Scan for the cell matching the given text and deliver its [x, y] coordinate at center. 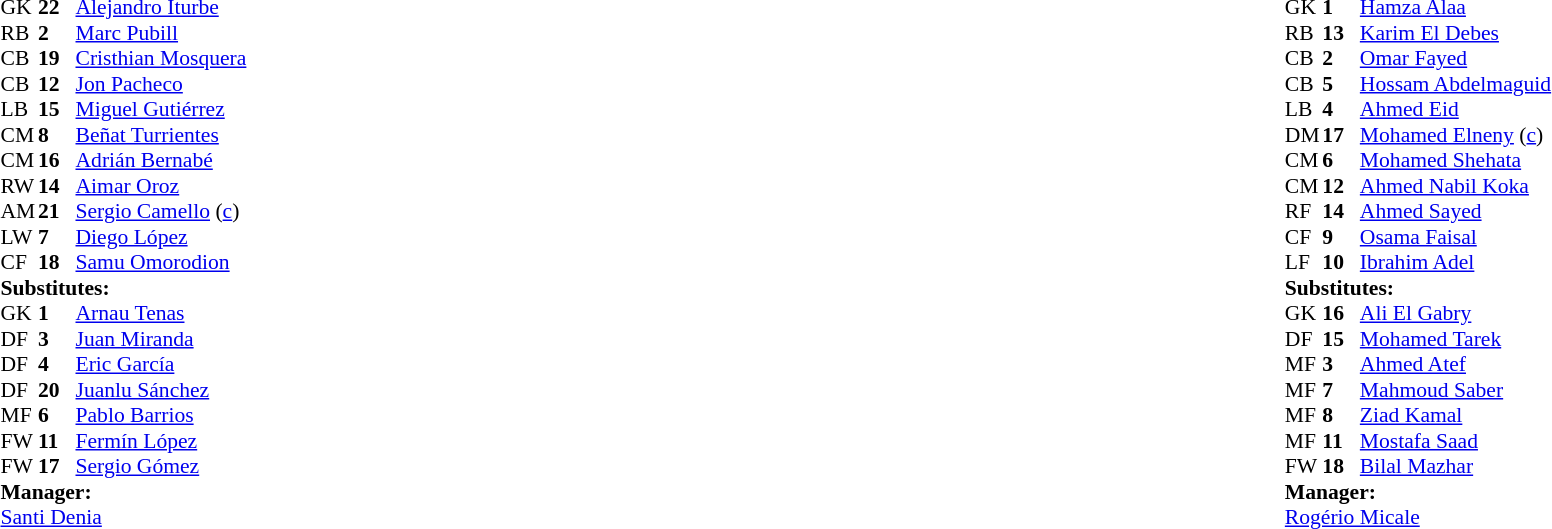
LF [1304, 263]
Omar Fayed [1456, 59]
Pablo Barrios [162, 415]
20 [57, 390]
Diego López [162, 237]
19 [57, 59]
Ahmed Sayed [1456, 211]
Miguel Gutiérrez [162, 109]
Karim El Debes [1456, 33]
Bilal Mazhar [1456, 467]
Ziad Kamal [1456, 415]
Ahmed Nabil Koka [1456, 186]
RF [1304, 211]
13 [1341, 33]
Juanlu Sánchez [162, 390]
5 [1341, 84]
Eric García [162, 365]
Osama Faisal [1456, 237]
Marc Pubill [162, 33]
Mostafa Saad [1456, 441]
Adrián Bernabé [162, 161]
9 [1341, 237]
Arnau Tenas [162, 313]
Fermín López [162, 441]
Mohamed Shehata [1456, 161]
RW [19, 186]
10 [1341, 263]
Ibrahim Adel [1456, 263]
Mohamed Elneny (c) [1456, 135]
Mahmoud Saber [1456, 390]
AM [19, 211]
Jon Pacheco [162, 84]
Samu Omorodion [162, 263]
Ahmed Atef [1456, 365]
Aimar Oroz [162, 186]
Ali El Gabry [1456, 313]
1 [57, 313]
Mohamed Tarek [1456, 339]
Juan Miranda [162, 339]
Beñat Turrientes [162, 135]
Ahmed Eid [1456, 109]
LW [19, 237]
Sergio Camello (c) [162, 211]
DM [1304, 135]
Hossam Abdelmaguid [1456, 84]
21 [57, 211]
Sergio Gómez [162, 467]
Cristhian Mosquera [162, 59]
